For the text-containing cell, return its midpoint in (X, Y) coordinate format. 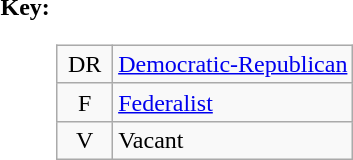
F (85, 102)
Federalist (233, 102)
Democratic-Republican (233, 64)
Vacant (233, 140)
V (85, 140)
DR (85, 64)
